Capture the cell that displays the provided text and extract its [x, y] central coordinate. 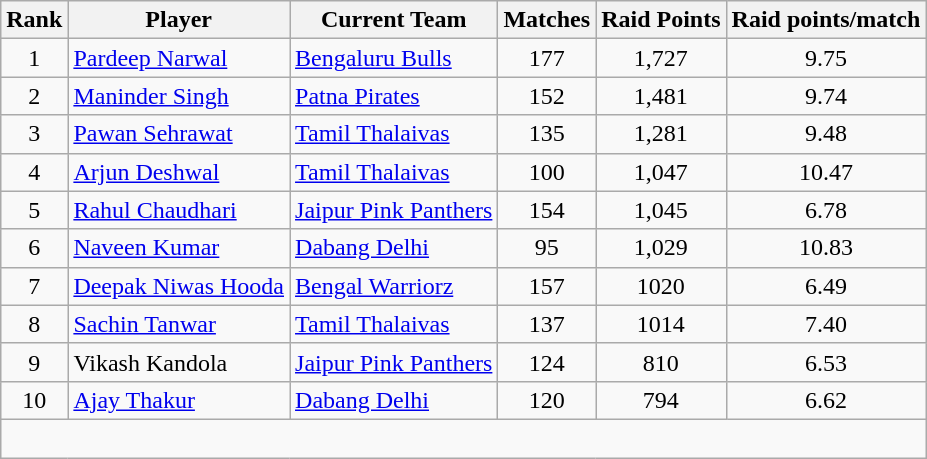
6.49 [826, 286]
Vikash Kandola [179, 362]
10.47 [826, 172]
Sachin Tanwar [179, 324]
1,029 [661, 248]
Rahul Chaudhari [179, 210]
124 [547, 362]
4 [34, 172]
1,281 [661, 134]
10 [34, 400]
137 [547, 324]
100 [547, 172]
Arjun Deshwal [179, 172]
152 [547, 96]
1,045 [661, 210]
135 [547, 134]
Maninder Singh [179, 96]
Raid points/match [826, 20]
2 [34, 96]
Bengaluru Bulls [394, 58]
1,047 [661, 172]
6.53 [826, 362]
Naveen Kumar [179, 248]
7.40 [826, 324]
Rank [34, 20]
6 [34, 248]
Raid Points [661, 20]
10.83 [826, 248]
6.78 [826, 210]
177 [547, 58]
Pardeep Narwal [179, 58]
1,727 [661, 58]
9.74 [826, 96]
3 [34, 134]
Bengal Warriorz [394, 286]
1014 [661, 324]
6.62 [826, 400]
Matches [547, 20]
Patna Pirates [394, 96]
9 [34, 362]
794 [661, 400]
1,481 [661, 96]
1 [34, 58]
5 [34, 210]
Player [179, 20]
Current Team [394, 20]
120 [547, 400]
1020 [661, 286]
9.75 [826, 58]
95 [547, 248]
Pawan Sehrawat [179, 134]
154 [547, 210]
Ajay Thakur [179, 400]
9.48 [826, 134]
7 [34, 286]
157 [547, 286]
8 [34, 324]
810 [661, 362]
Deepak Niwas Hooda [179, 286]
